Return (x, y) of the center of cell containing provided text 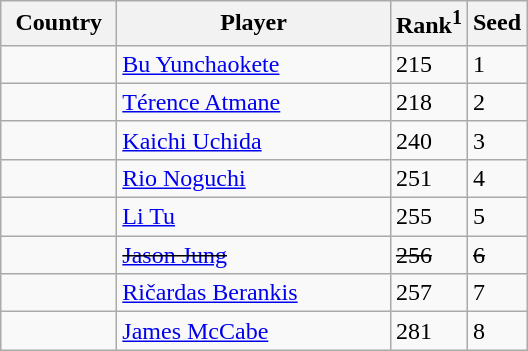
281 (428, 331)
257 (428, 293)
218 (428, 102)
Kaichi Uchida (254, 140)
7 (496, 293)
251 (428, 178)
1 (496, 64)
Jason Jung (254, 255)
Ričardas Berankis (254, 293)
6 (496, 255)
8 (496, 331)
Li Tu (254, 217)
Rio Noguchi (254, 178)
Rank1 (428, 24)
5 (496, 217)
Térence Atmane (254, 102)
240 (428, 140)
4 (496, 178)
Country (59, 24)
Player (254, 24)
256 (428, 255)
Bu Yunchaokete (254, 64)
James McCabe (254, 331)
215 (428, 64)
Seed (496, 24)
255 (428, 217)
3 (496, 140)
2 (496, 102)
